Provide the (X, Y) coordinate of the cell's center where the given text is located.  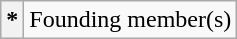
Founding member(s) (130, 20)
* (12, 20)
